Capture the cell that displays the provided text and extract its [X, Y] central coordinate. 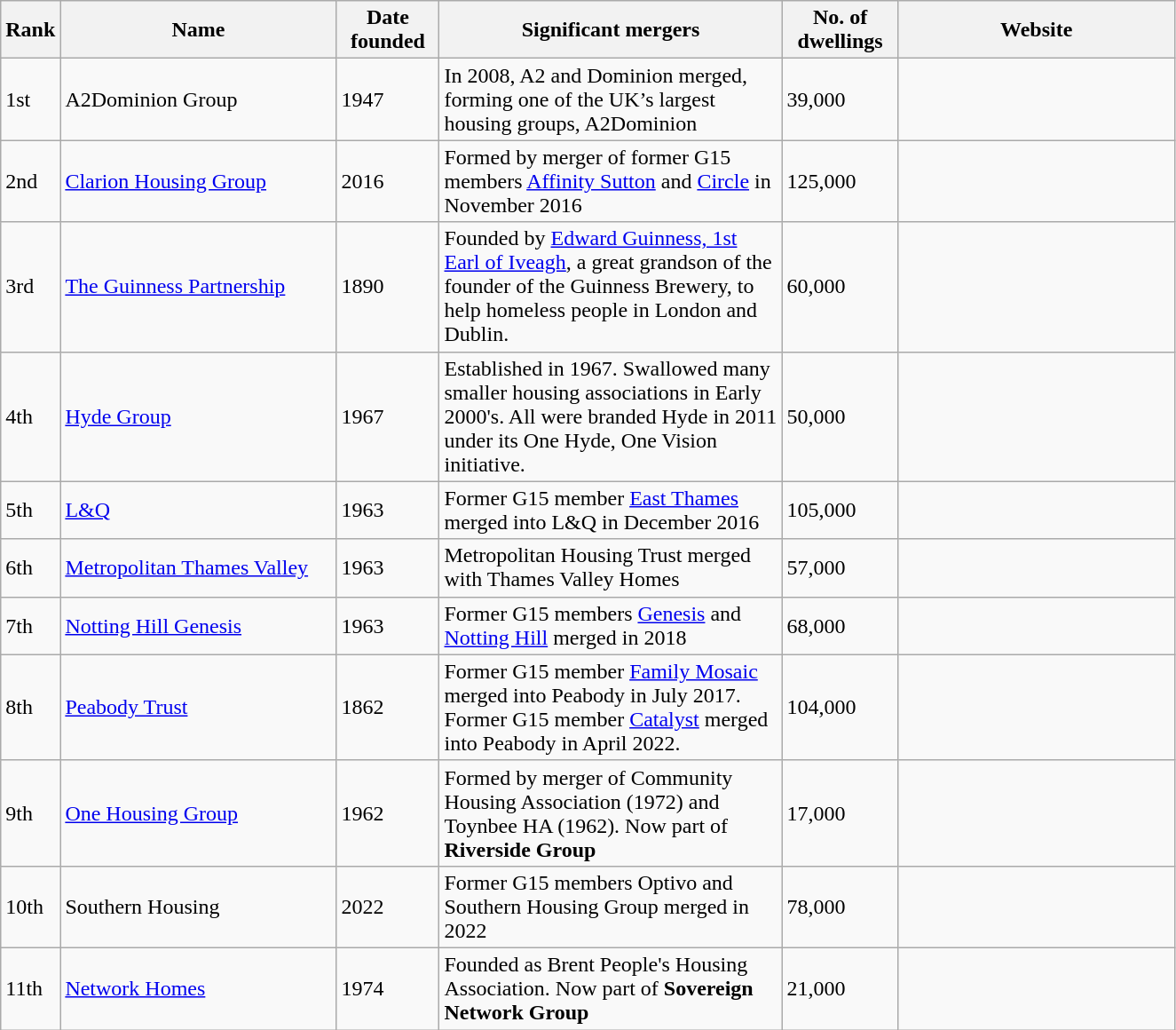
Website [1037, 30]
Name [199, 30]
3rd [30, 287]
5th [30, 510]
In 2008, A2 and Dominion merged, forming one of the UK’s largest housing groups, A2Dominion [611, 99]
Founded as Brent People's Housing Association. Now part of Sovereign Network Group [611, 988]
4th [30, 416]
17,000 [840, 813]
Notting Hill Genesis [199, 625]
Hyde Group [199, 416]
Former G15 members Optivo and Southern Housing Group merged in 2022 [611, 907]
9th [30, 813]
Formed by merger of Community Housing Association (1972) and Toynbee HA (1962). Now part of Riverside Group [611, 813]
No. of dwellings [840, 30]
Southern Housing [199, 907]
One Housing Group [199, 813]
39,000 [840, 99]
Rank [30, 30]
A2Dominion Group [199, 99]
L&Q [199, 510]
Clarion Housing Group [199, 181]
Network Homes [199, 988]
6th [30, 568]
Significant mergers [611, 30]
2016 [388, 181]
1947 [388, 99]
2022 [388, 907]
78,000 [840, 907]
2nd [30, 181]
104,000 [840, 707]
60,000 [840, 287]
1st [30, 99]
11th [30, 988]
Former G15 members Genesis and Notting Hill merged in 2018 [611, 625]
Date founded [388, 30]
Peabody Trust [199, 707]
105,000 [840, 510]
50,000 [840, 416]
68,000 [840, 625]
8th [30, 707]
1962 [388, 813]
The Guinness Partnership [199, 287]
1974 [388, 988]
1967 [388, 416]
57,000 [840, 568]
Former G15 member East Thames merged into L&Q in December 2016 [611, 510]
10th [30, 907]
Metropolitan Thames Valley [199, 568]
1890 [388, 287]
Formed by merger of former G15 members Affinity Sutton and Circle in November 2016 [611, 181]
21,000 [840, 988]
125,000 [840, 181]
1862 [388, 707]
Former G15 member Family Mosaic merged into Peabody in July 2017. Former G15 member Catalyst merged into Peabody in April 2022. [611, 707]
7th [30, 625]
Metropolitan Housing Trust merged with Thames Valley Homes [611, 568]
